Locate the cell with the specified text and output its [X, Y] center coordinate. 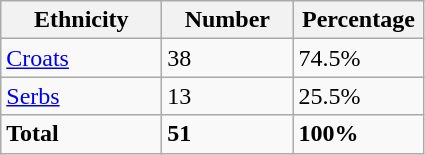
13 [228, 96]
51 [228, 134]
Number [228, 20]
Percentage [358, 20]
Serbs [82, 96]
Total [82, 134]
25.5% [358, 96]
Ethnicity [82, 20]
38 [228, 58]
74.5% [358, 58]
Croats [82, 58]
100% [358, 134]
